Return (x, y) of the center of cell containing provided text 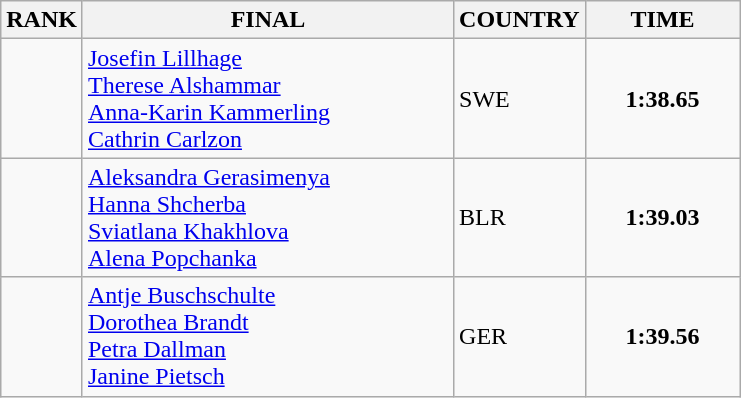
FINAL (268, 20)
Antje BuschschulteDorothea BrandtPetra DallmanJanine Pietsch (268, 336)
1:38.65 (662, 98)
GER (520, 336)
1:39.56 (662, 336)
SWE (520, 98)
COUNTRY (520, 20)
BLR (520, 218)
Aleksandra GerasimenyaHanna ShcherbaSviatlana KhakhlovaAlena Popchanka (268, 218)
1:39.03 (662, 218)
RANK (42, 20)
Josefin LillhageTherese AlshammarAnna-Karin KammerlingCathrin Carlzon (268, 98)
TIME (662, 20)
